Find where the given text appears and provide that cell's center as (x, y) coordinate. 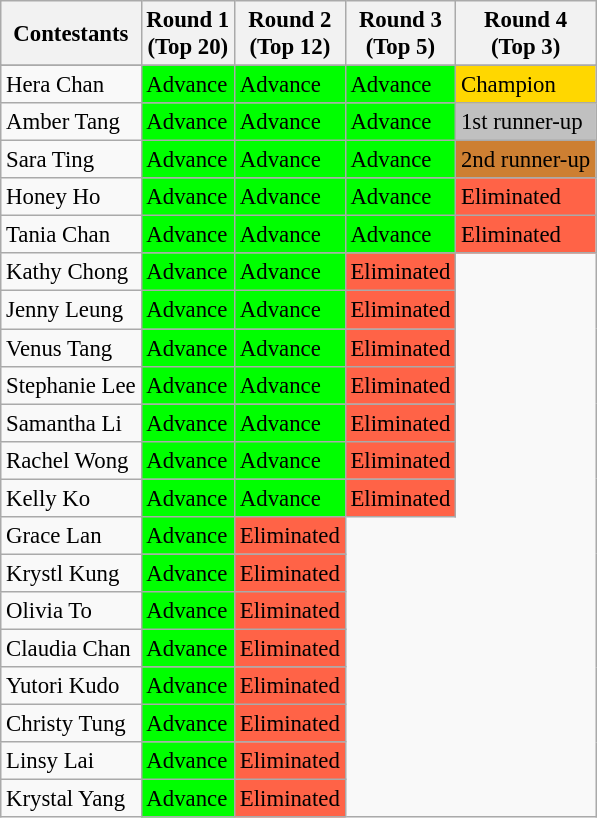
Olivia To (71, 611)
Round 1 (Top 20) (188, 34)
Jenny Leung (71, 310)
Round 2(Top 12) (290, 34)
Honey Ho (71, 197)
Claudia Chan (71, 648)
Contestants (71, 34)
Amber Tang (71, 122)
1st runner-up (526, 122)
Krystal Yang (71, 799)
Hera Chan (71, 85)
Round 3(Top 5) (400, 34)
Stephanie Lee (71, 385)
Kathy Chong (71, 273)
2nd runner-up (526, 160)
Krystl Kung (71, 573)
Samantha Li (71, 423)
Venus Tang (71, 348)
Round 4(Top 3) (526, 34)
Kelly Ko (71, 498)
Champion (526, 85)
Yutori Kudo (71, 686)
Grace Lan (71, 536)
Christy Tung (71, 724)
Rachel Wong (71, 460)
Tania Chan (71, 235)
Sara Ting (71, 160)
Linsy Lai (71, 761)
